Detect which cell encompasses the target text, then output its (x, y) center coordinate. 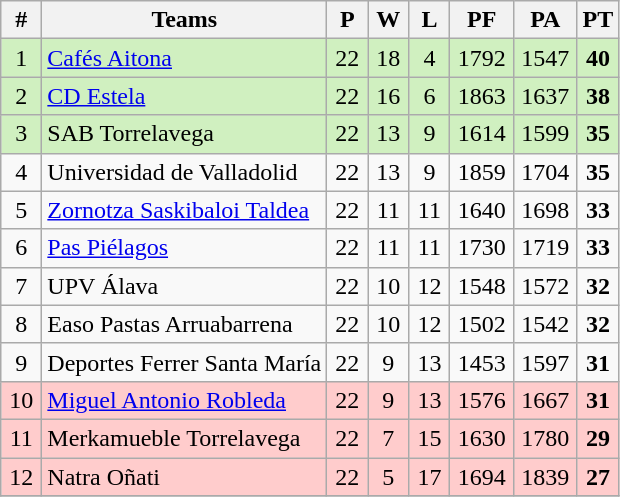
18 (388, 58)
Easo Pastas Arruabarrena (184, 324)
1597 (546, 362)
1572 (546, 286)
1548 (482, 286)
1694 (482, 477)
1599 (546, 134)
1780 (546, 438)
1704 (546, 172)
W (388, 20)
UPV Álava (184, 286)
CD Estela (184, 96)
15 (430, 438)
P (348, 20)
16 (388, 96)
40 (598, 58)
1453 (482, 362)
2 (22, 96)
Cafés Aitona (184, 58)
PT (598, 20)
29 (598, 438)
1839 (546, 477)
L (430, 20)
1614 (482, 134)
1859 (482, 172)
Natra Oñati (184, 477)
1502 (482, 324)
27 (598, 477)
1547 (546, 58)
8 (22, 324)
1637 (546, 96)
Merkamueble Torrelavega (184, 438)
17 (430, 477)
Miguel Antonio Robleda (184, 400)
1667 (546, 400)
Pas Piélagos (184, 248)
1863 (482, 96)
1542 (546, 324)
PA (546, 20)
Universidad de Valladolid (184, 172)
Teams (184, 20)
Zornotza Saskibaloi Taldea (184, 210)
1719 (546, 248)
1576 (482, 400)
PF (482, 20)
SAB Torrelavega (184, 134)
1 (22, 58)
# (22, 20)
1698 (546, 210)
1640 (482, 210)
1630 (482, 438)
3 (22, 134)
Deportes Ferrer Santa María (184, 362)
38 (598, 96)
1792 (482, 58)
1730 (482, 248)
